Pinpoint the cell where the given text exists, returning its [x, y] midpoint coordinate. 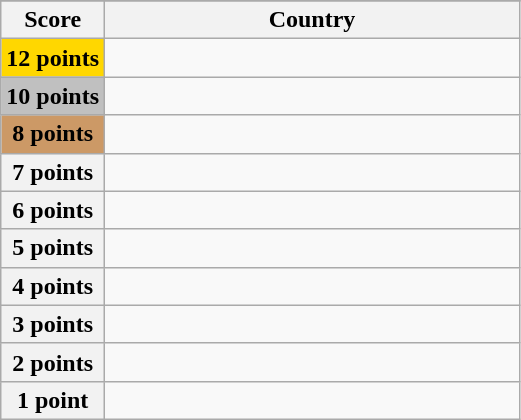
2 points [53, 362]
Score [53, 20]
1 point [53, 400]
12 points [53, 58]
Country [312, 20]
5 points [53, 248]
8 points [53, 134]
4 points [53, 286]
10 points [53, 96]
6 points [53, 210]
7 points [53, 172]
3 points [53, 324]
